Determine the [X, Y] coordinate at the center of the cell enclosing the given text.  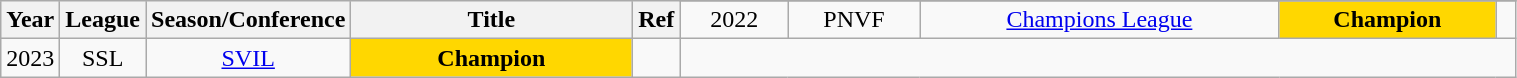
Title [492, 20]
Year [30, 20]
Champions League [1100, 20]
SSL [103, 58]
Season/Conference [248, 20]
PNVF [854, 20]
2023 [30, 58]
Ref [656, 20]
League [103, 20]
SVIL [248, 58]
2022 [734, 20]
